Detect which cell encompasses the target text, then output its (X, Y) center coordinate. 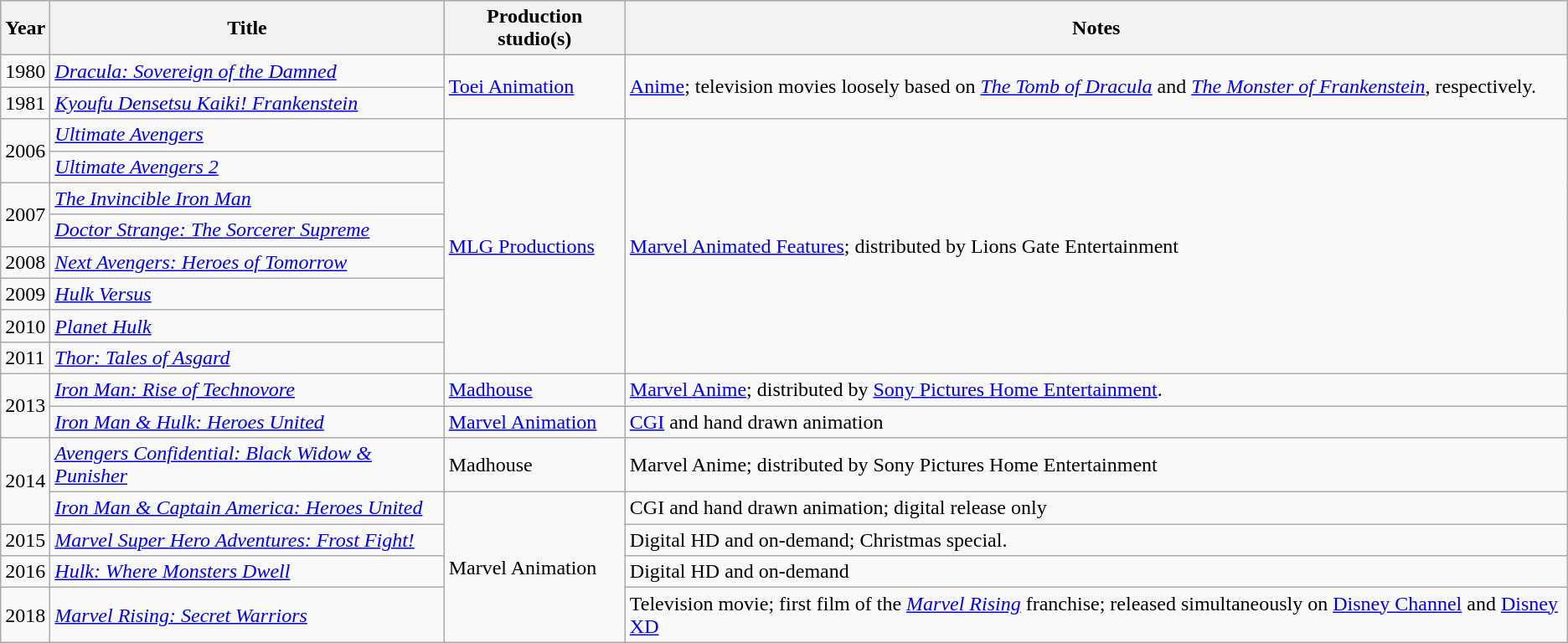
Avengers Confidential: Black Widow & Punisher (247, 466)
Marvel Super Hero Adventures: Frost Fight! (247, 540)
Digital HD and on-demand (1096, 572)
Thor: Tales of Asgard (247, 358)
Ultimate Avengers 2 (247, 167)
Television movie; first film of the Marvel Rising franchise; released simultaneously on Disney Channel and Disney XD (1096, 615)
2011 (25, 358)
2015 (25, 540)
Marvel Anime; distributed by Sony Pictures Home Entertainment. (1096, 389)
MLG Productions (534, 246)
Marvel Rising: Secret Warriors (247, 615)
1981 (25, 103)
Next Avengers: Heroes of Tomorrow (247, 262)
CGI and hand drawn animation (1096, 421)
2006 (25, 151)
Hulk: Where Monsters Dwell (247, 572)
Hulk Versus (247, 294)
2014 (25, 481)
Digital HD and on-demand; Christmas special. (1096, 540)
1980 (25, 71)
Marvel Animated Features; distributed by Lions Gate Entertainment (1096, 246)
Notes (1096, 28)
Year (25, 28)
Kyoufu Densetsu Kaiki! Frankenstein (247, 103)
2007 (25, 214)
2010 (25, 326)
Marvel Anime; distributed by Sony Pictures Home Entertainment (1096, 466)
2009 (25, 294)
Production studio(s) (534, 28)
Doctor Strange: The Sorcerer Supreme (247, 230)
2008 (25, 262)
2013 (25, 405)
2016 (25, 572)
Iron Man & Captain America: Heroes United (247, 508)
Anime; television movies loosely based on The Tomb of Dracula and The Monster of Frankenstein, respectively. (1096, 87)
2018 (25, 615)
Ultimate Avengers (247, 135)
Toei Animation (534, 87)
Planet Hulk (247, 326)
Dracula: Sovereign of the Damned (247, 71)
Title (247, 28)
CGI and hand drawn animation; digital release only (1096, 508)
Iron Man & Hulk: Heroes United (247, 421)
Iron Man: Rise of Technovore (247, 389)
The Invincible Iron Man (247, 198)
